Return (x, y) of the center of cell containing provided text 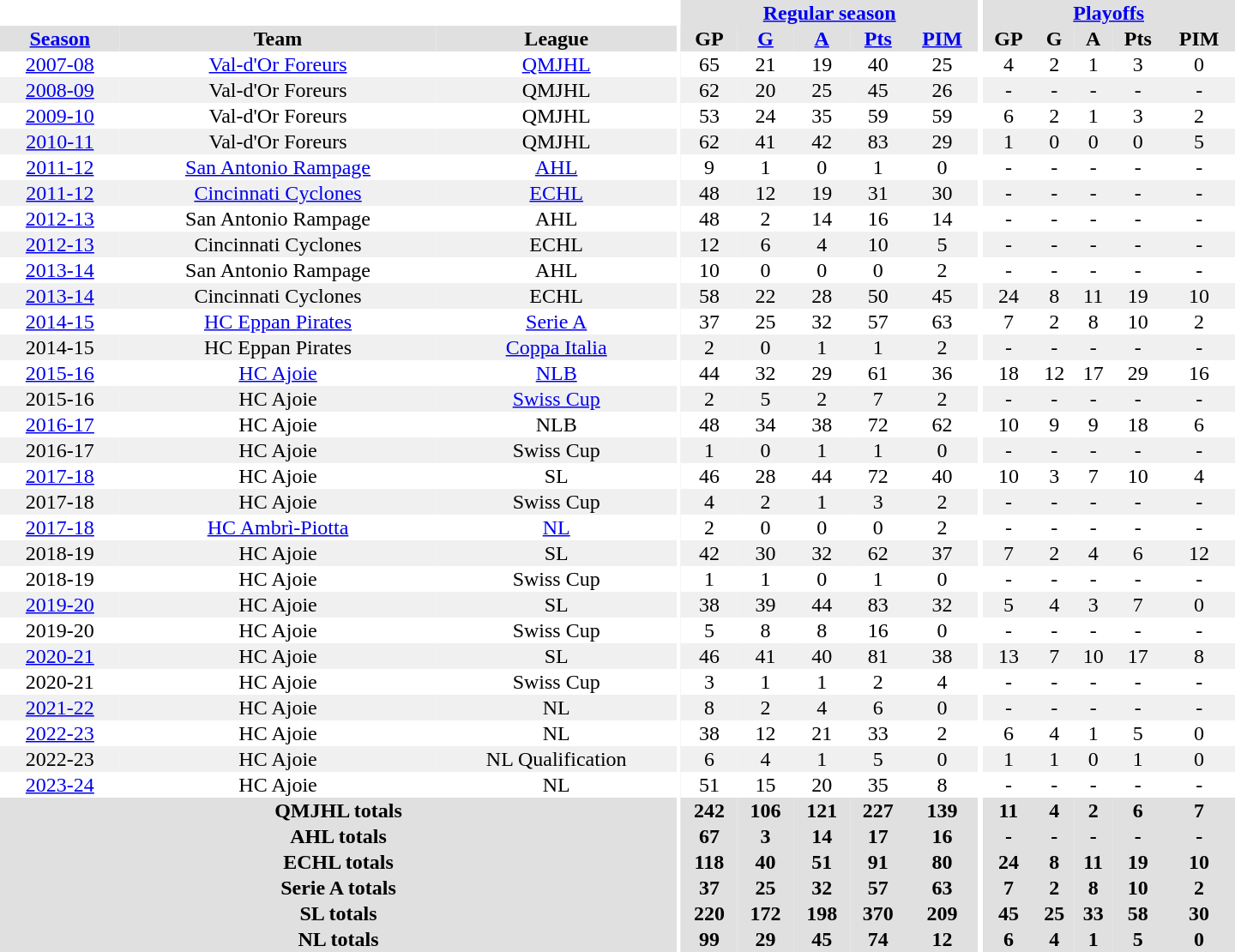
39 (766, 605)
Coppa Italia (556, 347)
91 (878, 862)
2007-08 (60, 64)
Season (60, 39)
NL totals (338, 939)
36 (943, 373)
50 (878, 296)
65 (709, 64)
61 (878, 373)
2008-09 (60, 90)
2010-11 (60, 142)
Playoffs (1108, 13)
QMJHL totals (338, 810)
198 (822, 913)
242 (709, 810)
HC Ambrì-Piotta (278, 527)
13 (1009, 656)
Serie A totals (338, 888)
ECHL totals (338, 862)
Team (278, 39)
118 (709, 862)
172 (766, 913)
220 (709, 913)
2021-22 (60, 708)
Regular season (829, 13)
NL Qualification (556, 759)
80 (943, 862)
Serie A (556, 322)
31 (878, 193)
370 (878, 913)
34 (766, 425)
26 (943, 90)
139 (943, 810)
81 (878, 656)
74 (878, 939)
99 (709, 939)
106 (766, 810)
AHL totals (338, 836)
2023-24 (60, 785)
SL totals (338, 913)
League (556, 39)
209 (943, 913)
22 (766, 296)
67 (709, 836)
227 (878, 810)
121 (822, 810)
2009-10 (60, 116)
53 (709, 116)
15 (766, 785)
